Return the (X, Y) coordinate for the center point of the cell that contains the specified text.  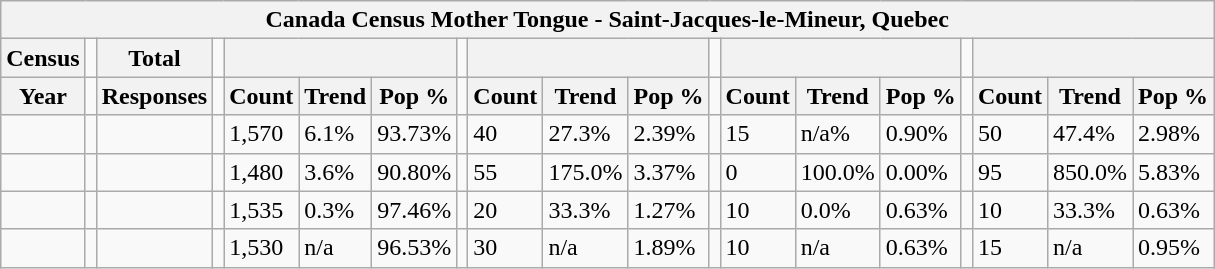
30 (506, 248)
1,535 (262, 210)
0 (758, 172)
0.3% (336, 210)
5.83% (1172, 172)
0.00% (920, 172)
Year (43, 96)
50 (1010, 134)
0.90% (920, 134)
0.95% (1172, 248)
90.80% (414, 172)
20 (506, 210)
1.27% (668, 210)
93.73% (414, 134)
2.98% (1172, 134)
96.53% (414, 248)
40 (506, 134)
3.37% (668, 172)
27.3% (586, 134)
6.1% (336, 134)
Census (43, 58)
47.4% (1090, 134)
0.0% (838, 210)
1,570 (262, 134)
Responses (154, 96)
1,530 (262, 248)
Total (154, 58)
Canada Census Mother Tongue - Saint-Jacques-le-Mineur, Quebec (608, 20)
2.39% (668, 134)
95 (1010, 172)
1.89% (668, 248)
n/a% (838, 134)
100.0% (838, 172)
175.0% (586, 172)
55 (506, 172)
97.46% (414, 210)
3.6% (336, 172)
1,480 (262, 172)
850.0% (1090, 172)
